Return (x, y) of the center of cell containing provided text 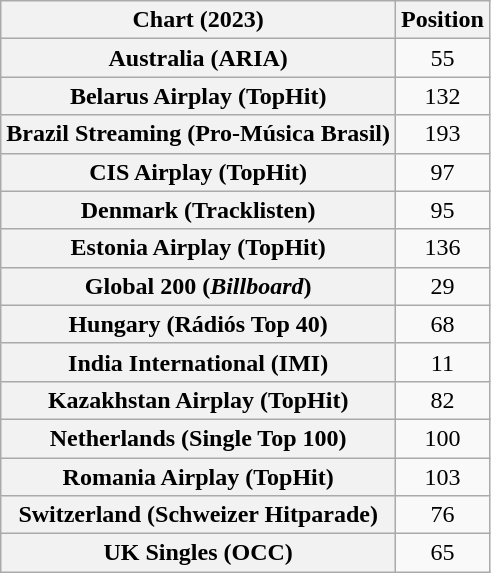
Switzerland (Schweizer Hitparade) (198, 515)
Netherlands (Single Top 100) (198, 438)
Position (443, 20)
76 (443, 515)
Belarus Airplay (TopHit) (198, 96)
68 (443, 324)
193 (443, 134)
India International (IMI) (198, 362)
65 (443, 553)
Brazil Streaming (Pro-Música Brasil) (198, 134)
Estonia Airplay (TopHit) (198, 248)
97 (443, 172)
136 (443, 248)
Chart (2023) (198, 20)
11 (443, 362)
CIS Airplay (TopHit) (198, 172)
103 (443, 477)
55 (443, 58)
82 (443, 400)
Romania Airplay (TopHit) (198, 477)
Kazakhstan Airplay (TopHit) (198, 400)
132 (443, 96)
Global 200 (Billboard) (198, 286)
Australia (ARIA) (198, 58)
UK Singles (OCC) (198, 553)
29 (443, 286)
Hungary (Rádiós Top 40) (198, 324)
95 (443, 210)
100 (443, 438)
Denmark (Tracklisten) (198, 210)
